Locate the cell with the specified text and output its (x, y) center coordinate. 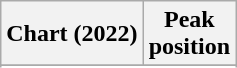
Chart (2022) (72, 34)
Peakposition (189, 34)
